Capture the cell that displays the provided text and extract its [X, Y] central coordinate. 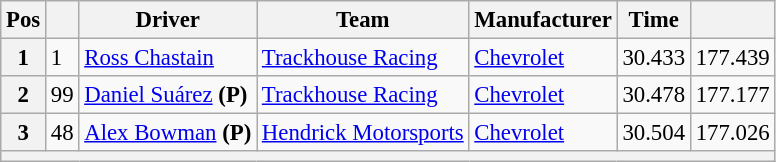
99 [62, 95]
3 [24, 133]
Driver [168, 20]
30.433 [654, 58]
2 [24, 95]
Hendrick Motorsports [363, 133]
Team [363, 20]
177.026 [732, 133]
Daniel Suárez (P) [168, 95]
48 [62, 133]
Pos [24, 20]
30.478 [654, 95]
177.439 [732, 58]
Alex Bowman (P) [168, 133]
Time [654, 20]
177.177 [732, 95]
Manufacturer [543, 20]
Ross Chastain [168, 58]
30.504 [654, 133]
